Scan for the cell matching the given text and deliver its [x, y] coordinate at center. 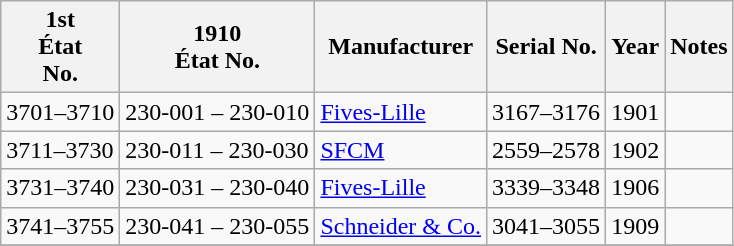
1stÉtatNo. [60, 47]
3731–3740 [60, 188]
1909 [636, 226]
1906 [636, 188]
3041–3055 [546, 226]
3339–3348 [546, 188]
Serial No. [546, 47]
230-041 – 230-055 [218, 226]
230-001 – 230-010 [218, 112]
Manufacturer [401, 47]
230-011 – 230-030 [218, 150]
230-031 – 230-040 [218, 188]
3167–3176 [546, 112]
Year [636, 47]
2559–2578 [546, 150]
1901 [636, 112]
3701–3710 [60, 112]
1910État No. [218, 47]
3711–3730 [60, 150]
3741–3755 [60, 226]
Notes [699, 47]
Schneider & Co. [401, 226]
SFCM [401, 150]
1902 [636, 150]
